Determine the [x, y] coordinate at the center of the cell enclosing the given text.  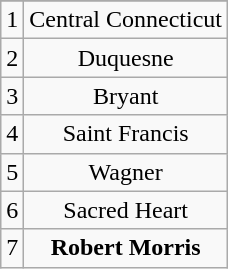
5 [12, 172]
7 [12, 248]
3 [12, 96]
2 [12, 58]
Central Connecticut [126, 20]
Bryant [126, 96]
6 [12, 210]
Robert Morris [126, 248]
Duquesne [126, 58]
Wagner [126, 172]
1 [12, 20]
Sacred Heart [126, 210]
4 [12, 134]
Saint Francis [126, 134]
